From the cell containing the given text, extract its center point as [x, y] coordinate. 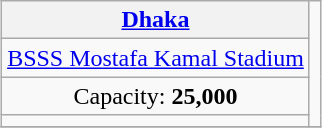
Dhaka [156, 20]
Capacity: 25,000 [156, 96]
BSSS Mostafa Kamal Stadium [156, 58]
